Extract the [X, Y] coordinate from the center of the cell holding the provided text.  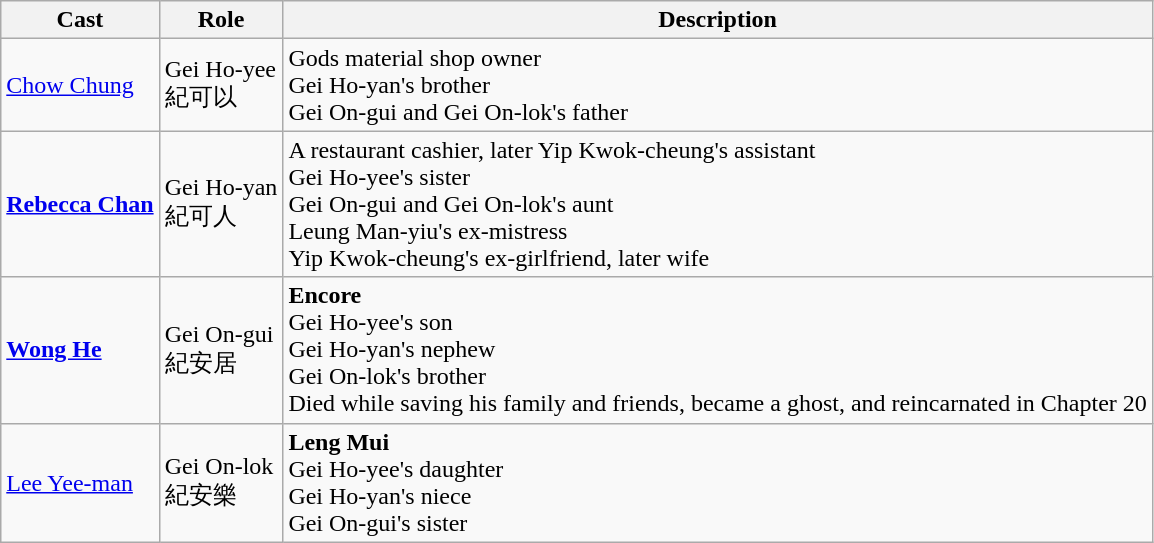
Chow Chung [80, 85]
Description [718, 20]
Wong He [80, 350]
Gei On-gui紀安居 [221, 350]
Rebecca Chan [80, 204]
Gei Ho-yan紀可人 [221, 204]
Lee Yee-man [80, 482]
Cast [80, 20]
Role [221, 20]
Gods material shop ownerGei Ho-yan's brotherGei On-gui and Gei On-lok's father [718, 85]
Gei Ho-yee紀可以 [221, 85]
EncoreGei Ho-yee's sonGei Ho-yan's nephewGei On-lok's brotherDied while saving his family and friends, became a ghost, and reincarnated in Chapter 20 [718, 350]
Gei On-lok紀安樂 [221, 482]
Leng MuiGei Ho-yee's daughterGei Ho-yan's nieceGei On-gui's sister [718, 482]
